Detect which cell encompasses the target text, then output its [X, Y] center coordinate. 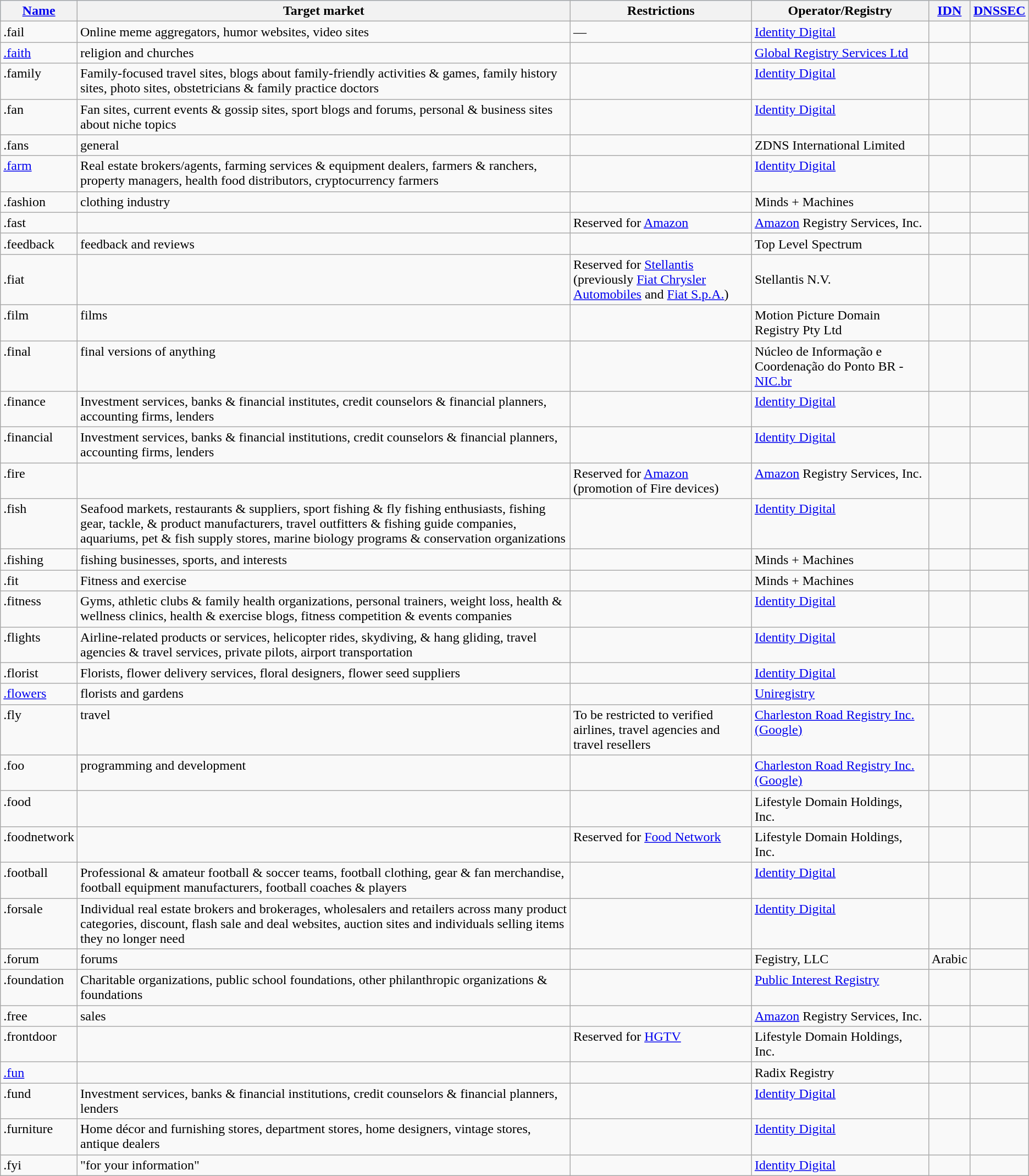
ZDNS International Limited [840, 145]
final versions of anything [323, 366]
Operator/Registry [840, 11]
Reserved for HGTV [661, 1045]
Home décor and furnishing stores, department stores, home designers, vintage stores, antique dealers [323, 1137]
.finance [39, 409]
Arabic [949, 959]
.fire [39, 481]
.food [39, 808]
.forum [39, 959]
travel [323, 730]
.foodnetwork [39, 844]
Núcleo de Informação e Coordenação do Ponto BR - NIC.br [840, 366]
.fitness [39, 609]
Reserved for Stellantis (previously Fiat Chrysler Automobiles and Fiat S.p.A.) [661, 279]
Reserved for Amazon (promotion of Fire devices) [661, 481]
To be restricted to verified airlines, travel agencies and travel resellers [661, 730]
.faith [39, 53]
Motion Picture Domain Registry Pty Ltd [840, 322]
.fail [39, 32]
.flowers [39, 694]
Stellantis N.V. [840, 279]
Global Registry Services Ltd [840, 53]
Charitable organizations, public school foundations, other philanthropic organizations & foundations [323, 987]
religion and churches [323, 53]
.fun [39, 1073]
Radix Registry [840, 1073]
"for your information" [323, 1165]
.feedback [39, 244]
.foo [39, 773]
.flights [39, 644]
.fiat [39, 279]
programming and development [323, 773]
.fly [39, 730]
.fish [39, 524]
.fast [39, 223]
.family [39, 81]
.final [39, 366]
Fitness and exercise [323, 581]
Fan sites, current events & gossip sites, sport blogs and forums, personal & business sites about niche topics [323, 117]
clothing industry [323, 202]
florists and gardens [323, 694]
.furniture [39, 1137]
.fan [39, 117]
.florist [39, 673]
feedback and reviews [323, 244]
sales [323, 1016]
DNSSEC [999, 11]
.foundation [39, 987]
.fyi [39, 1165]
.farm [39, 174]
.fund [39, 1101]
forums [323, 959]
IDN [949, 11]
Target market [323, 11]
— [661, 32]
Name [39, 11]
Online meme aggregators, humor websites, video sites [323, 32]
.fishing [39, 560]
.forsale [39, 924]
Public Interest Registry [840, 987]
.fashion [39, 202]
.frontdoor [39, 1045]
Investment services, banks & financial institutes, credit counselors & financial planners, accounting firms, lenders [323, 409]
Restrictions [661, 11]
.fit [39, 581]
Fegistry, LLC [840, 959]
Top Level Spectrum [840, 244]
.football [39, 880]
.financial [39, 445]
Uniregistry [840, 694]
Investment services, banks & financial institutions, credit counselors & financial planners, lenders [323, 1101]
general [323, 145]
Reserved for Amazon [661, 223]
.fans [39, 145]
.film [39, 322]
Reserved for Food Network [661, 844]
fishing businesses, sports, and interests [323, 560]
films [323, 322]
Florists, flower delivery services, floral designers, flower seed suppliers [323, 673]
Investment services, banks & financial institutions, credit counselors & financial planners, accounting firms, lenders [323, 445]
.free [39, 1016]
